Return [x, y] of the center of cell containing provided text 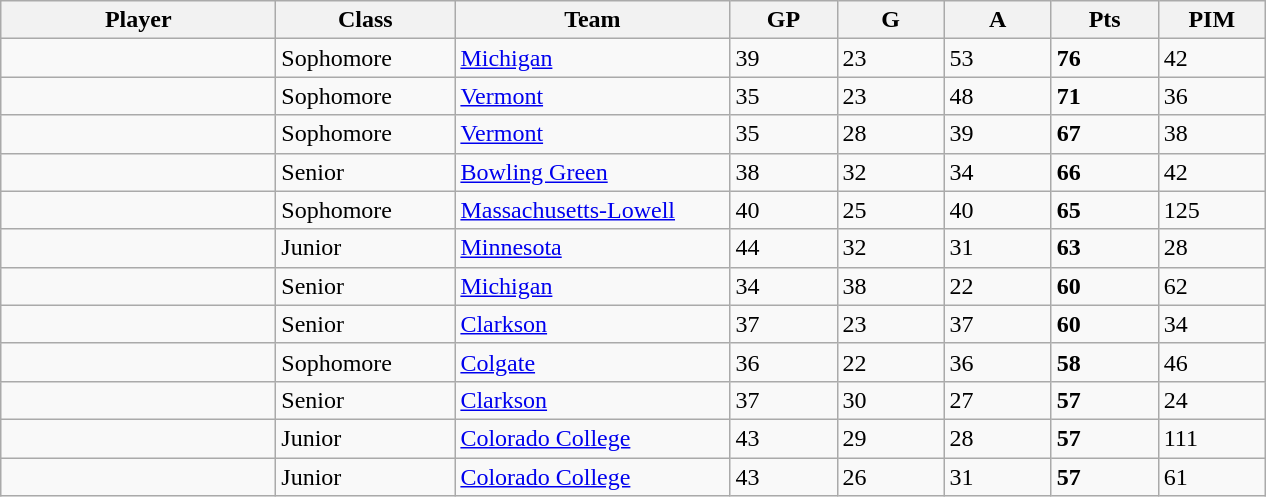
Massachusetts-Lowell [592, 210]
61 [1212, 477]
76 [1104, 58]
46 [1212, 362]
67 [1104, 134]
63 [1104, 248]
A [998, 20]
24 [1212, 400]
Pts [1104, 20]
48 [998, 96]
Player [138, 20]
Class [366, 20]
62 [1212, 286]
111 [1212, 438]
GP [784, 20]
PIM [1212, 20]
Colgate [592, 362]
53 [998, 58]
58 [1104, 362]
29 [890, 438]
30 [890, 400]
44 [784, 248]
25 [890, 210]
Team [592, 20]
65 [1104, 210]
Bowling Green [592, 172]
71 [1104, 96]
G [890, 20]
27 [998, 400]
125 [1212, 210]
66 [1104, 172]
Minnesota [592, 248]
26 [890, 477]
